Find where the given text appears and provide that cell's center as (x, y) coordinate. 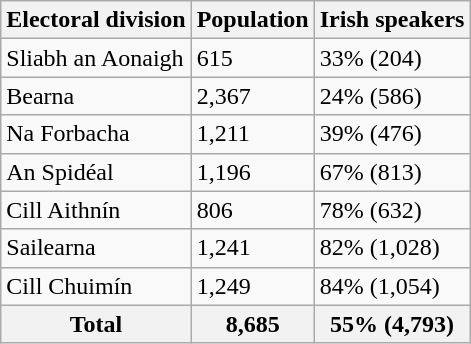
Bearna (96, 96)
Population (252, 20)
1,211 (252, 134)
Irish speakers (392, 20)
39% (476) (392, 134)
Cill Chuimín (96, 286)
615 (252, 58)
Sliabh an Aonaigh (96, 58)
806 (252, 210)
33% (204) (392, 58)
1,249 (252, 286)
An Spidéal (96, 172)
67% (813) (392, 172)
Sailearna (96, 248)
8,685 (252, 324)
Cill Aithnín (96, 210)
82% (1,028) (392, 248)
24% (586) (392, 96)
Electoral division (96, 20)
1,196 (252, 172)
2,367 (252, 96)
Na Forbacha (96, 134)
55% (4,793) (392, 324)
84% (1,054) (392, 286)
78% (632) (392, 210)
Total (96, 324)
1,241 (252, 248)
